Identify which cell holds the provided text, then report its [X, Y] central coordinate. 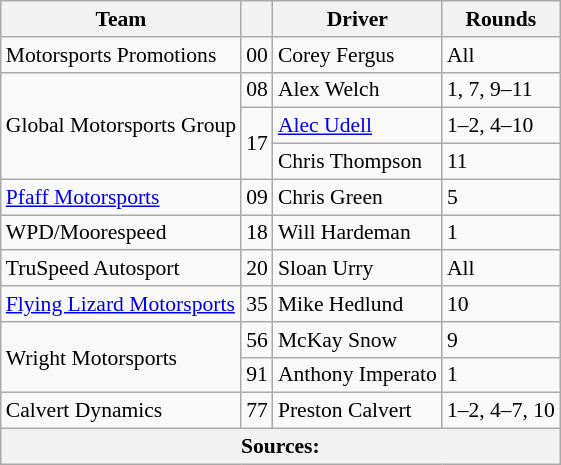
Motorsports Promotions [121, 55]
Alec Udell [358, 126]
1–2, 4–7, 10 [501, 411]
Will Hardeman [358, 233]
17 [257, 144]
20 [257, 269]
WPD/Moorespeed [121, 233]
McKay Snow [358, 340]
Chris Thompson [358, 162]
Wright Motorsports [121, 358]
Flying Lizard Motorsports [121, 304]
Chris Green [358, 197]
Preston Calvert [358, 411]
Sloan Urry [358, 269]
Rounds [501, 19]
1–2, 4–10 [501, 126]
Team [121, 19]
Anthony Imperato [358, 375]
1, 7, 9–11 [501, 90]
08 [257, 90]
10 [501, 304]
TruSpeed Autosport [121, 269]
91 [257, 375]
Sources: [280, 447]
56 [257, 340]
77 [257, 411]
35 [257, 304]
11 [501, 162]
Corey Fergus [358, 55]
09 [257, 197]
00 [257, 55]
Driver [358, 19]
Calvert Dynamics [121, 411]
9 [501, 340]
Mike Hedlund [358, 304]
Global Motorsports Group [121, 126]
18 [257, 233]
Alex Welch [358, 90]
5 [501, 197]
Pfaff Motorsports [121, 197]
